From the cell containing the given text, extract its center point as [x, y] coordinate. 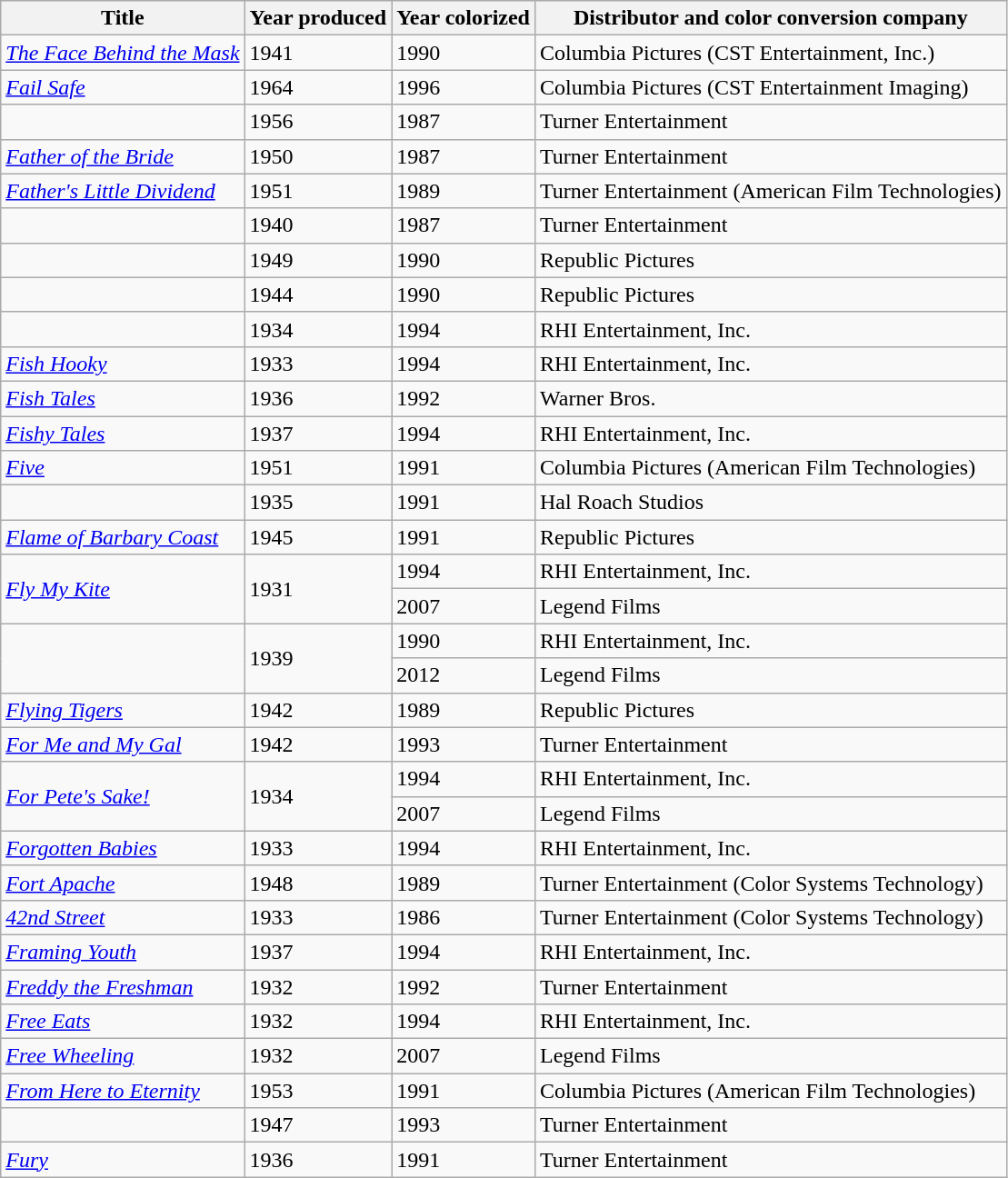
Flying Tigers [123, 710]
Fishy Tales [123, 434]
Columbia Pictures (CST Entertainment, Inc.) [771, 53]
1931 [318, 589]
Columbia Pictures (CST Entertainment Imaging) [771, 87]
Year produced [318, 18]
Father's Little Dividend [123, 191]
1948 [318, 883]
Distributor and color conversion company [771, 18]
Hal Roach Studios [771, 503]
Fish Hooky [123, 364]
For Me and My Gal [123, 744]
Forgotten Babies [123, 848]
1944 [318, 294]
1953 [318, 1091]
Flame of Barbary Coast [123, 537]
Five [123, 468]
1939 [318, 658]
Framing Youth [123, 952]
Fury [123, 1160]
1996 [464, 87]
Year colorized [464, 18]
Fly My Kite [123, 589]
Freddy the Freshman [123, 986]
2012 [464, 675]
1950 [318, 156]
1986 [464, 917]
1935 [318, 503]
Free Eats [123, 1022]
Title [123, 18]
1947 [318, 1125]
Fish Tales [123, 398]
42nd Street [123, 917]
1945 [318, 537]
Father of the Bride [123, 156]
Warner Bros. [771, 398]
Fort Apache [123, 883]
1941 [318, 53]
Turner Entertainment (American Film Technologies) [771, 191]
1956 [318, 122]
The Face Behind the Mask [123, 53]
Fail Safe [123, 87]
From Here to Eternity [123, 1091]
1949 [318, 260]
For Pete's Sake! [123, 796]
1964 [318, 87]
1940 [318, 225]
Free Wheeling [123, 1056]
